Locate the cell with the specified text and output its [x, y] center coordinate. 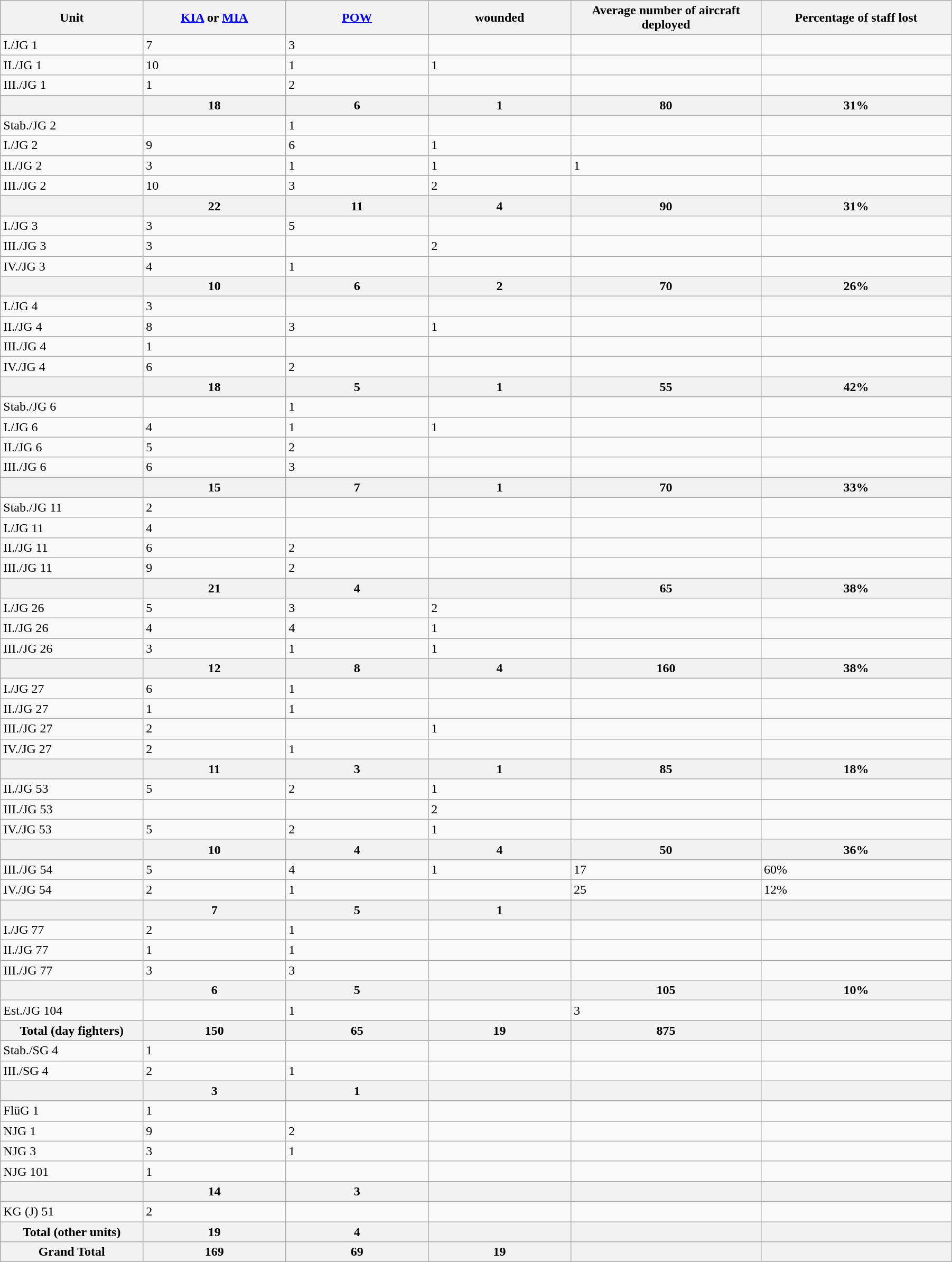
III./JG 77 [72, 970]
Average number of aircraft deployed [666, 18]
105 [666, 990]
I./JG 11 [72, 527]
II./JG 27 [72, 709]
55 [666, 387]
Stab./JG 11 [72, 507]
Stab./JG 6 [72, 407]
50 [666, 849]
III./JG 2 [72, 185]
II./JG 4 [72, 327]
III./SG 4 [72, 1071]
Percentage of staff lost [856, 18]
22 [214, 206]
60% [856, 869]
II./JG 1 [72, 65]
wounded [500, 18]
Unit [72, 18]
NJG 1 [72, 1131]
I./JG 77 [72, 930]
III./JG 11 [72, 568]
Stab./JG 2 [72, 125]
POW [357, 18]
160 [666, 669]
II./JG 53 [72, 789]
IV./JG 3 [72, 266]
II./JG 6 [72, 447]
III./JG 1 [72, 85]
IV./JG 4 [72, 367]
FlüG 1 [72, 1111]
Grand Total [72, 1252]
80 [666, 105]
III./JG 27 [72, 729]
I./JG 1 [72, 45]
Total (day fighters) [72, 1031]
69 [357, 1252]
90 [666, 206]
III./JG 54 [72, 869]
I./JG 6 [72, 427]
18% [856, 769]
Stab./SG 4 [72, 1051]
15 [214, 487]
II./JG 2 [72, 165]
I./JG 2 [72, 145]
II./JG 11 [72, 548]
21 [214, 588]
25 [666, 889]
150 [214, 1031]
42% [856, 387]
III./JG 53 [72, 809]
IV./JG 27 [72, 749]
14 [214, 1191]
26% [856, 286]
IV./JG 53 [72, 829]
KIA or MIA [214, 18]
IV./JG 54 [72, 889]
10% [856, 990]
I./JG 26 [72, 608]
33% [856, 487]
875 [666, 1031]
NJG 3 [72, 1151]
17 [666, 869]
36% [856, 849]
169 [214, 1252]
I./JG 4 [72, 307]
II./JG 26 [72, 628]
II./JG 77 [72, 950]
I./JG 27 [72, 689]
12% [856, 889]
III./JG 4 [72, 347]
KG (J) 51 [72, 1211]
I./JG 3 [72, 226]
III./JG 6 [72, 467]
12 [214, 669]
Total (other units) [72, 1232]
85 [666, 769]
NJG 101 [72, 1171]
III./JG 3 [72, 246]
III./JG 26 [72, 648]
Est./JG 104 [72, 1010]
